Find where the given text appears and provide that cell's center as [x, y] coordinate. 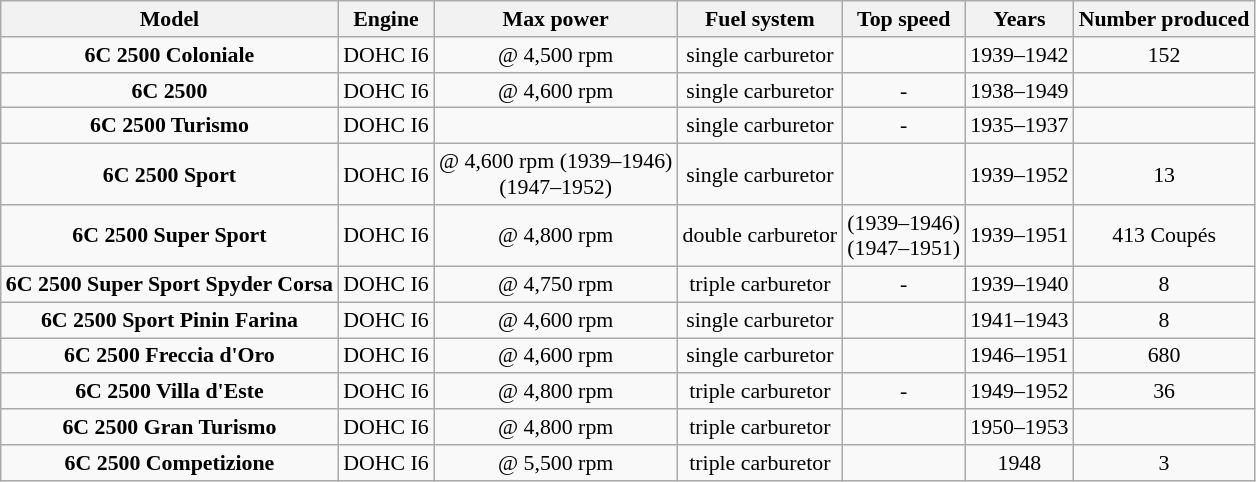
6C 2500 [170, 90]
1939–1951 [1019, 234]
1939–1952 [1019, 174]
1941–1943 [1019, 319]
6C 2500 Super Sport Spyder Corsa [170, 284]
double carburetor [760, 234]
1946–1951 [1019, 355]
413 Coupés [1164, 234]
6C 2500 Competizione [170, 462]
3 [1164, 462]
Fuel system [760, 18]
152 [1164, 54]
(1939–1946) (1947–1951) [904, 234]
Model [170, 18]
@ 4,600 rpm (1939–1946) (1947–1952) [556, 174]
Engine [386, 18]
6C 2500 Sport Pinin Farina [170, 319]
Top speed [904, 18]
Number produced [1164, 18]
@ 4,750 rpm [556, 284]
1948 [1019, 462]
680 [1164, 355]
6C 2500 Gran Turismo [170, 426]
Max power [556, 18]
1939–1942 [1019, 54]
36 [1164, 391]
6C 2500 Villa d'Este [170, 391]
1938–1949 [1019, 90]
6C 2500 Turismo [170, 125]
6C 2500 Super Sport [170, 234]
6C 2500 Coloniale [170, 54]
6C 2500 Sport [170, 174]
@ 5,500 rpm [556, 462]
6C 2500 Freccia d'Oro [170, 355]
1935–1937 [1019, 125]
@ 4,500 rpm [556, 54]
1950–1953 [1019, 426]
1949–1952 [1019, 391]
13 [1164, 174]
1939–1940 [1019, 284]
Years [1019, 18]
